Capture the cell that displays the provided text and extract its (X, Y) central coordinate. 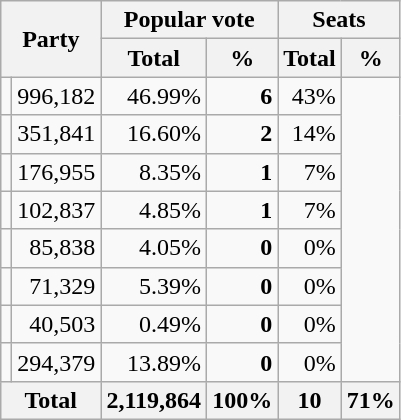
6 (242, 96)
43% (310, 96)
4.05% (154, 248)
Party (51, 39)
996,182 (56, 96)
Seats (340, 20)
351,841 (56, 134)
294,379 (56, 362)
5.39% (154, 286)
40,503 (56, 324)
4.85% (154, 210)
13.89% (154, 362)
85,838 (56, 248)
71,329 (56, 286)
176,955 (56, 172)
0.49% (154, 324)
Popular vote (190, 20)
46.99% (154, 96)
8.35% (154, 172)
10 (310, 400)
16.60% (154, 134)
102,837 (56, 210)
100% (242, 400)
2,119,864 (154, 400)
2 (242, 134)
71% (370, 400)
14% (310, 134)
